Return [x, y] of the center of cell containing provided text 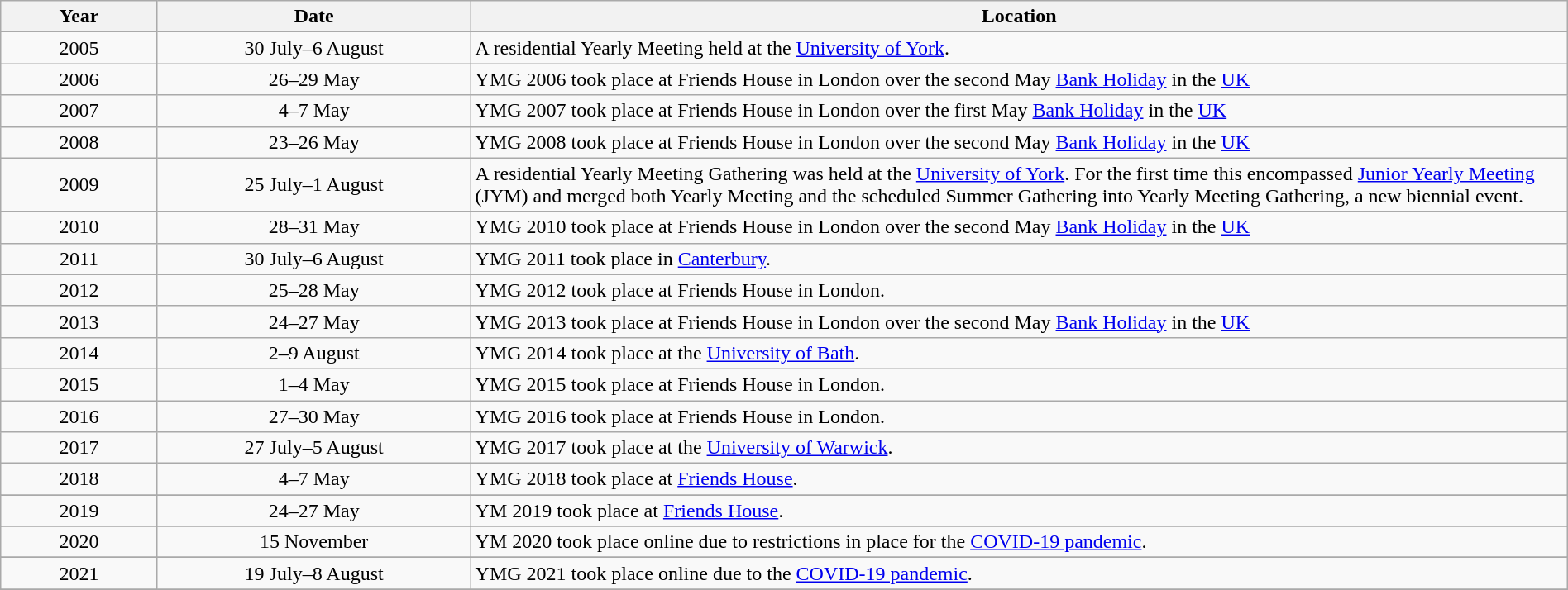
19 July–8 August [314, 573]
26–29 May [314, 79]
2018 [79, 479]
2007 [79, 111]
YMG 2014 took place at the University of Bath. [1019, 353]
YMG 2012 took place at Friends House in London. [1019, 290]
Date [314, 17]
25 July–1 August [314, 185]
YMG 2015 took place at Friends House in London. [1019, 384]
2010 [79, 227]
2015 [79, 384]
2005 [79, 48]
27–30 May [314, 416]
2017 [79, 448]
25–28 May [314, 290]
YMG 2008 took place at Friends House in London over the second May Bank Holiday in the UK [1019, 142]
YM 2020 took place online due to restrictions in place for the COVID-19 pandemic. [1019, 542]
2019 [79, 511]
2020 [79, 542]
YMG 2011 took place in Canterbury. [1019, 259]
2008 [79, 142]
A residential Yearly Meeting held at the University of York. [1019, 48]
2009 [79, 185]
YM 2019 took place at Friends House. [1019, 511]
27 July–5 August [314, 448]
1–4 May [314, 384]
15 November [314, 542]
2021 [79, 573]
2006 [79, 79]
YMG 2006 took place at Friends House in London over the second May Bank Holiday in the UK [1019, 79]
YMG 2013 took place at Friends House in London over the second May Bank Holiday in the UK [1019, 321]
YMG 2017 took place at the University of Warwick. [1019, 448]
23–26 May [314, 142]
2–9 August [314, 353]
YMG 2010 took place at Friends House in London over the second May Bank Holiday in the UK [1019, 227]
28–31 May [314, 227]
YMG 2007 took place at Friends House in London over the first May Bank Holiday in the UK [1019, 111]
2011 [79, 259]
Year [79, 17]
Location [1019, 17]
2016 [79, 416]
YMG 2016 took place at Friends House in London. [1019, 416]
2013 [79, 321]
2012 [79, 290]
2014 [79, 353]
YMG 2021 took place online due to the COVID-19 pandemic. [1019, 573]
YMG 2018 took place at Friends House. [1019, 479]
